Provide the [x, y] coordinate of the cell's center where the given text is located.  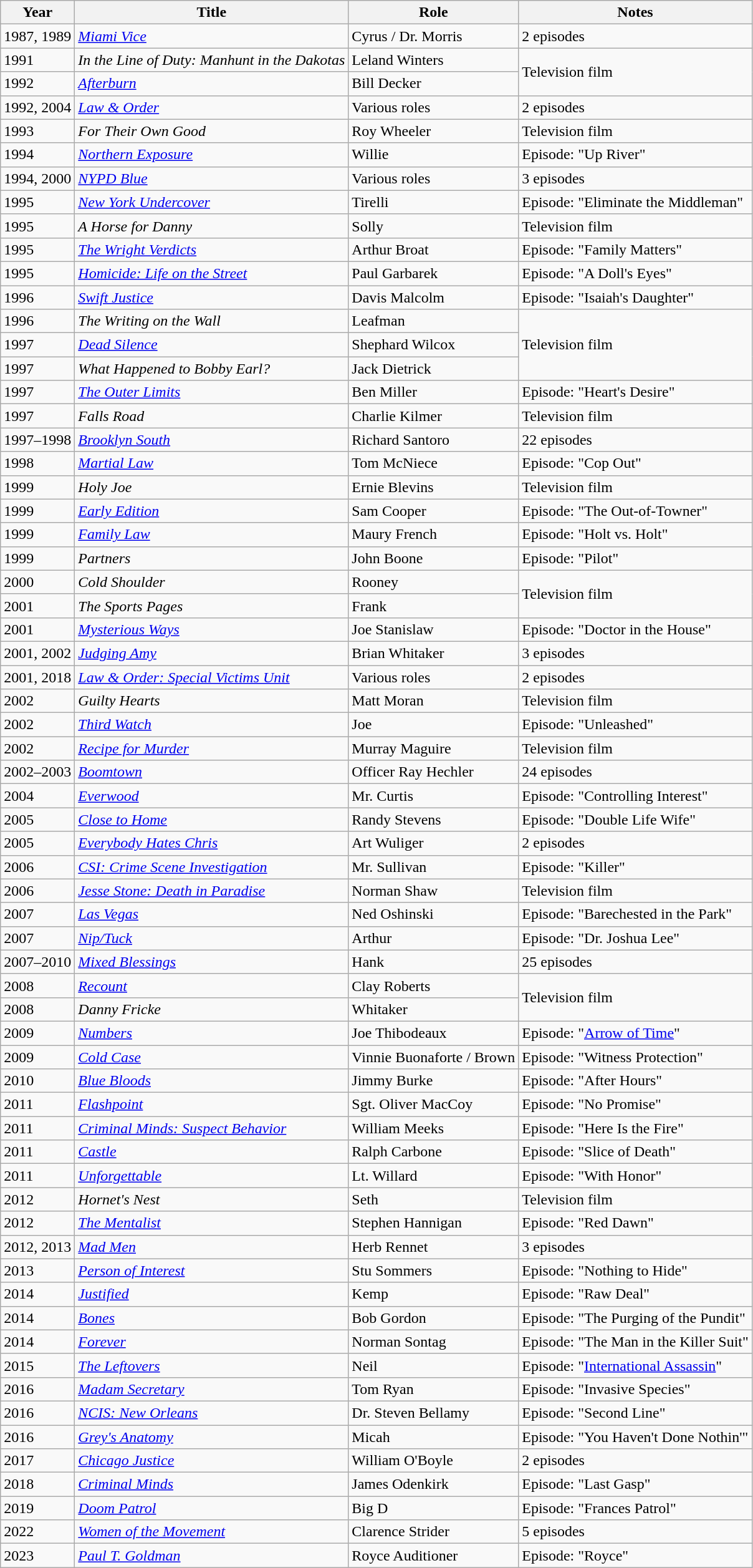
Maury French [434, 535]
Unforgettable [212, 1176]
1987, 1989 [37, 36]
1992, 2004 [37, 107]
Episode: "Controlling Interest" [636, 796]
Recount [212, 985]
Episode: "Barechested in the Park" [636, 914]
Episode: "You Haven't Done Nothin'" [636, 1436]
Episode: "After Hours" [636, 1081]
Castle [212, 1152]
2010 [37, 1081]
Episode: "Last Gasp" [636, 1484]
Paul T. Goldman [212, 1556]
Norman Sontag [434, 1342]
Forever [212, 1342]
Whitaker [434, 1009]
Miami Vice [212, 36]
Murray Maguire [434, 748]
Episode: "Isaiah's Daughter" [636, 298]
Ernie Blevins [434, 487]
Criminal Minds: Suspect Behavior [212, 1128]
2017 [37, 1461]
New York Undercover [212, 202]
Justified [212, 1294]
Tirelli [434, 202]
Early Edition [212, 511]
2019 [37, 1508]
What Happened to Bobby Earl? [212, 369]
Rooney [434, 582]
2018 [37, 1484]
Norman Shaw [434, 891]
Episode: "Invasive Species" [636, 1389]
Tom McNiece [434, 463]
Paul Garbarek [434, 273]
Flashpoint [212, 1105]
Stephen Hannigan [434, 1223]
Episode: "Pilot" [636, 558]
1992 [37, 84]
CSI: Crime Scene Investigation [212, 867]
Sgt. Oliver MacCoy [434, 1105]
Episode: "Arrow of Time" [636, 1033]
Episode: "Witness Protection" [636, 1057]
Episode: "No Promise" [636, 1105]
Notes [636, 12]
Judging Amy [212, 653]
2001, 2018 [37, 677]
Royce Auditioner [434, 1556]
Mad Men [212, 1247]
Martial Law [212, 463]
John Boone [434, 558]
Episode: "A Doll's Eyes" [636, 273]
Episode: "Doctor in the House" [636, 629]
Frank [434, 606]
Boomtown [212, 772]
Solly [434, 226]
Tom Ryan [434, 1389]
24 episodes [636, 772]
1993 [37, 131]
Year [37, 12]
2012, 2013 [37, 1247]
2002–2003 [37, 772]
A Horse for Danny [212, 226]
Ralph Carbone [434, 1152]
Ben Miller [434, 392]
Mixed Blessings [212, 962]
Neil [434, 1365]
2001, 2002 [37, 653]
Law & Order: Special Victims Unit [212, 677]
Vinnie Buonaforte / Brown [434, 1057]
2007–2010 [37, 962]
Randy Stevens [434, 820]
Northern Exposure [212, 155]
Charlie Kilmer [434, 416]
Leafman [434, 321]
Seth [434, 1199]
Officer Ray Hechler [434, 772]
Third Watch [212, 725]
Kemp [434, 1294]
Nip/Tuck [212, 938]
Herb Rennet [434, 1247]
Episode: "The Purging of the Pundit" [636, 1318]
Episode: "Family Matters" [636, 249]
1991 [37, 60]
The Writing on the Wall [212, 321]
Episode: "Heart's Desire" [636, 392]
Ned Oshinski [434, 914]
5 episodes [636, 1532]
Title [212, 12]
Numbers [212, 1033]
Episode: "Unleashed" [636, 725]
Bob Gordon [434, 1318]
Madam Secretary [212, 1389]
Mr. Curtis [434, 796]
Episode: "The Out-of-Towner" [636, 511]
The Sports Pages [212, 606]
Mr. Sullivan [434, 867]
Micah [434, 1436]
Episode: "Killer" [636, 867]
Las Vegas [212, 914]
Joe Thibodeaux [434, 1033]
Roy Wheeler [434, 131]
The Outer Limits [212, 392]
Criminal Minds [212, 1484]
The Leftovers [212, 1365]
Law & Order [212, 107]
Episode: "Raw Deal" [636, 1294]
Afterburn [212, 84]
NCIS: New Orleans [212, 1413]
Episode: "Nothing to Hide" [636, 1270]
Episode: "Frances Patrol" [636, 1508]
Falls Road [212, 416]
Leland Winters [434, 60]
In the Line of Duty: Manhunt in the Dakotas [212, 60]
Jack Dietrick [434, 369]
Joe [434, 725]
Episode: "Here Is the Fire" [636, 1128]
2000 [37, 582]
Recipe for Murder [212, 748]
Homicide: Life on the Street [212, 273]
Partners [212, 558]
Episode: "Double Life Wife" [636, 820]
Swift Justice [212, 298]
William O'Boyle [434, 1461]
Hornet's Nest [212, 1199]
Bill Decker [434, 84]
Episode: "Cop Out" [636, 463]
Clarence Strider [434, 1532]
Episode: "Red Dawn" [636, 1223]
Person of Interest [212, 1270]
2004 [37, 796]
Family Law [212, 535]
Episode: "Up River" [636, 155]
Episode: "International Assassin" [636, 1365]
Davis Malcolm [434, 298]
Clay Roberts [434, 985]
Everwood [212, 796]
2013 [37, 1270]
Jesse Stone: Death in Paradise [212, 891]
Guilty Hearts [212, 701]
2023 [37, 1556]
Doom Patrol [212, 1508]
Blue Bloods [212, 1081]
22 episodes [636, 440]
Dr. Steven Bellamy [434, 1413]
Mysterious Ways [212, 629]
Episode: "Holt vs. Holt" [636, 535]
Matt Moran [434, 701]
Episode: "Royce" [636, 1556]
Women of the Movement [212, 1532]
For Their Own Good [212, 131]
The Wright Verdicts [212, 249]
Episode: "Eliminate the Middleman" [636, 202]
Danny Fricke [212, 1009]
Cold Shoulder [212, 582]
Richard Santoro [434, 440]
William Meeks [434, 1128]
Jimmy Burke [434, 1081]
Episode: "With Honor" [636, 1176]
Episode: "Second Line" [636, 1413]
Sam Cooper [434, 511]
James Odenkirk [434, 1484]
25 episodes [636, 962]
Brian Whitaker [434, 653]
Brooklyn South [212, 440]
Holy Joe [212, 487]
Hank [434, 962]
Dead Silence [212, 345]
1994 [37, 155]
Close to Home [212, 820]
Chicago Justice [212, 1461]
Art Wuliger [434, 843]
Big D [434, 1508]
NYPD Blue [212, 178]
Episode: "Slice of Death" [636, 1152]
Episode: "The Man in the Killer Suit" [636, 1342]
1998 [37, 463]
The Mentalist [212, 1223]
Grey's Anatomy [212, 1436]
Joe Stanislaw [434, 629]
2022 [37, 1532]
Shephard Wilcox [434, 345]
1994, 2000 [37, 178]
Cyrus / Dr. Morris [434, 36]
Lt. Willard [434, 1176]
Arthur [434, 938]
Role [434, 12]
Everybody Hates Chris [212, 843]
Bones [212, 1318]
1997–1998 [37, 440]
Willie [434, 155]
Episode: "Dr. Joshua Lee" [636, 938]
2015 [37, 1365]
Cold Case [212, 1057]
Arthur Broat [434, 249]
Stu Sommers [434, 1270]
